For the text-containing cell, return its midpoint in (X, Y) coordinate format. 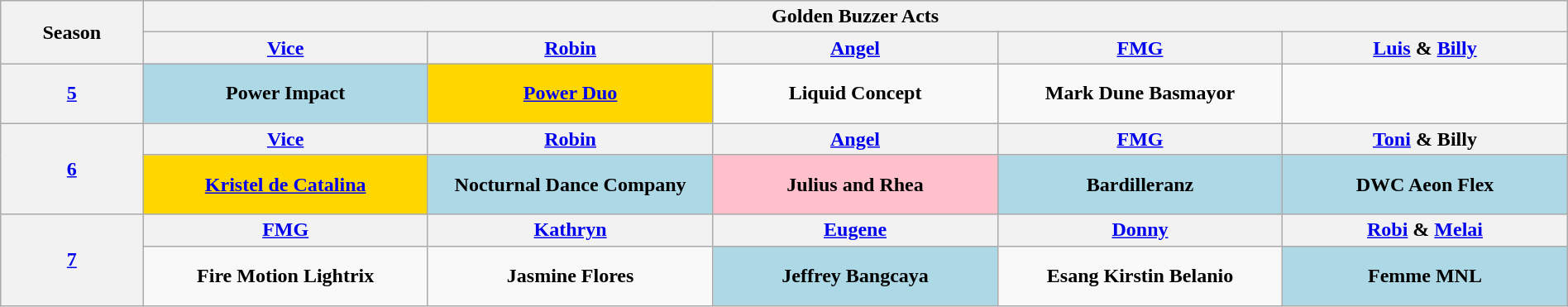
Jasmine Flores (570, 276)
Esang Kirstin Belanio (1140, 276)
Season (72, 32)
Fire Motion Lightrix (285, 276)
Toni & Billy (1426, 139)
Donny (1140, 230)
Golden Buzzer Acts (855, 17)
Power Impact (285, 94)
6 (72, 169)
Kathryn (570, 230)
Femme MNL (1426, 276)
DWC Aeon Flex (1426, 185)
5 (72, 94)
7 (72, 260)
Jeffrey Bangcaya (855, 276)
Kristel de Catalina (285, 185)
Liquid Concept (855, 94)
Mark Dune Basmayor (1140, 94)
Eugene (855, 230)
Nocturnal Dance Company (570, 185)
Luis & Billy (1426, 48)
Bardilleranz (1140, 185)
Power Duo (570, 94)
Julius and Rhea (855, 185)
Robi & Melai (1426, 230)
